For the text-containing cell, return its midpoint in (X, Y) coordinate format. 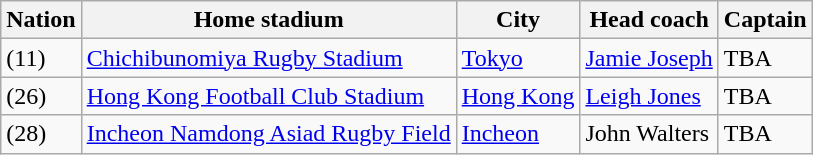
(26) (41, 96)
Tokyo (518, 58)
Home stadium (268, 20)
Hong Kong Football Club Stadium (268, 96)
Nation (41, 20)
John Walters (649, 134)
Captain (765, 20)
City (518, 20)
(11) (41, 58)
Jamie Joseph (649, 58)
Chichibunomiya Rugby Stadium (268, 58)
Incheon (518, 134)
Incheon Namdong Asiad Rugby Field (268, 134)
Leigh Jones (649, 96)
Hong Kong (518, 96)
Head coach (649, 20)
(28) (41, 134)
